Search for the cell housing the specified text and yield its (x, y) center coordinate. 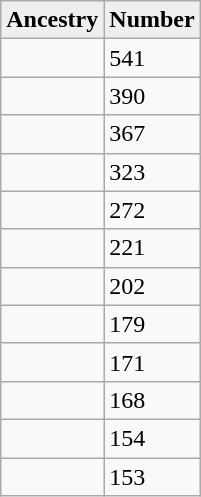
Ancestry (52, 20)
179 (152, 324)
221 (152, 248)
541 (152, 58)
202 (152, 286)
168 (152, 400)
272 (152, 210)
Number (152, 20)
171 (152, 362)
153 (152, 477)
323 (152, 172)
154 (152, 438)
367 (152, 134)
390 (152, 96)
